Output the (X, Y) coordinate of the center of the cell containing the given text.  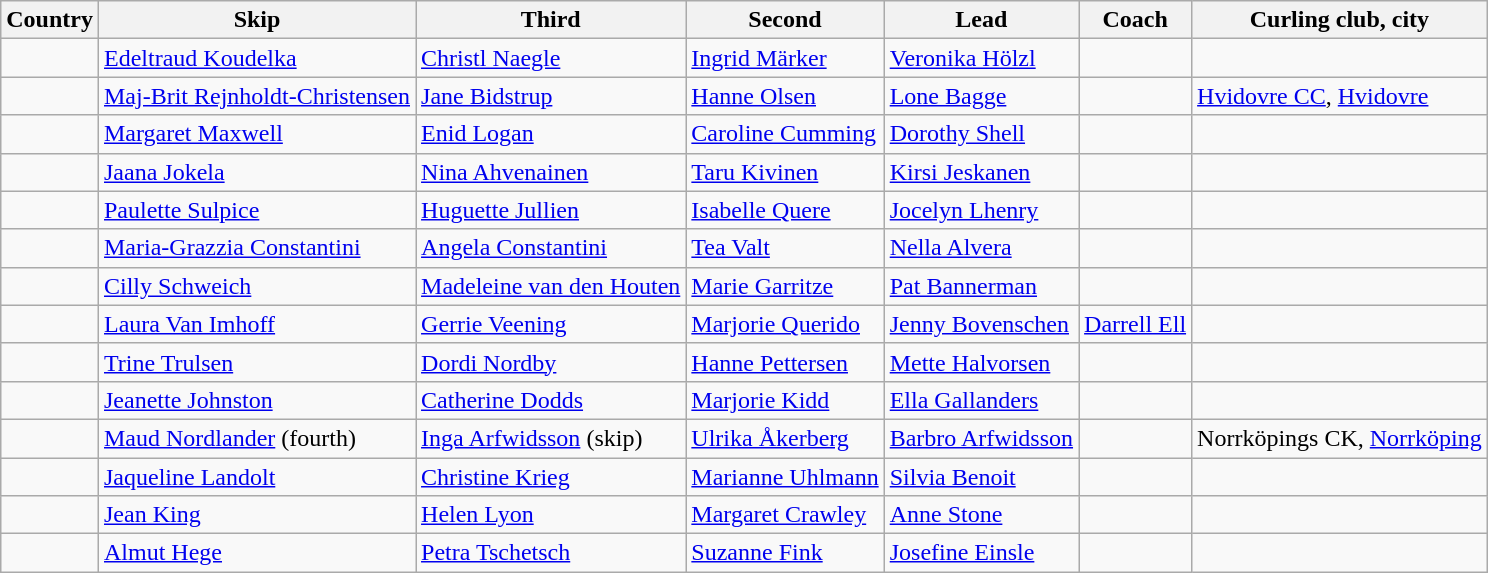
Jeanette Johnston (256, 400)
Caroline Cumming (785, 134)
Almut Hege (256, 553)
Jean King (256, 515)
Gerrie Veening (551, 324)
Madeleine van den Houten (551, 286)
Mette Halvorsen (981, 362)
Maud Nordlander (fourth) (256, 438)
Marjorie Querido (785, 324)
Lead (981, 20)
Edeltraud Koudelka (256, 58)
Second (785, 20)
Christine Krieg (551, 477)
Jaqueline Landolt (256, 477)
Ulrika Åkerberg (785, 438)
Laura Van Imhoff (256, 324)
Trine Trulsen (256, 362)
Inga Arfwidsson (skip) (551, 438)
Pat Bannerman (981, 286)
Hanne Olsen (785, 96)
Ingrid Märker (785, 58)
Marianne Uhlmann (785, 477)
Country (50, 20)
Norrköpings CK, Norrköping (1340, 438)
Maj-Brit Rejnholdt-Christensen (256, 96)
Nina Ahvenainen (551, 172)
Huguette Jullien (551, 210)
Nella Alvera (981, 248)
Marie Garritze (785, 286)
Cilly Schweich (256, 286)
Catherine Dodds (551, 400)
Marjorie Kidd (785, 400)
Josefine Einsle (981, 553)
Darrell Ell (1136, 324)
Isabelle Quere (785, 210)
Taru Kivinen (785, 172)
Anne Stone (981, 515)
Lone Bagge (981, 96)
Christl Naegle (551, 58)
Margaret Maxwell (256, 134)
Barbro Arfwidsson (981, 438)
Maria-Grazzia Constantini (256, 248)
Angela Constantini (551, 248)
Dordi Nordby (551, 362)
Hvidovre CC, Hvidovre (1340, 96)
Coach (1136, 20)
Jane Bidstrup (551, 96)
Jaana Jokela (256, 172)
Petra Tschetsch (551, 553)
Third (551, 20)
Suzanne Fink (785, 553)
Paulette Sulpice (256, 210)
Jenny Bovenschen (981, 324)
Curling club, city (1340, 20)
Silvia Benoit (981, 477)
Margaret Crawley (785, 515)
Skip (256, 20)
Jocelyn Lhenry (981, 210)
Dorothy Shell (981, 134)
Enid Logan (551, 134)
Hanne Pettersen (785, 362)
Kirsi Jeskanen (981, 172)
Tea Valt (785, 248)
Helen Lyon (551, 515)
Veronika Hölzl (981, 58)
Ella Gallanders (981, 400)
